From the cell containing the given text, extract its center point as [X, Y] coordinate. 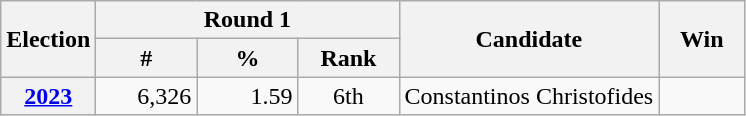
# [146, 58]
Constantinos Christofides [529, 96]
6th [348, 96]
Candidate [529, 39]
6,326 [146, 96]
Election [48, 39]
1.59 [248, 96]
Rank [348, 58]
Round 1 [248, 20]
2023 [48, 96]
Win [702, 39]
% [248, 58]
